Pinpoint the cell where the given text exists, returning its (x, y) midpoint coordinate. 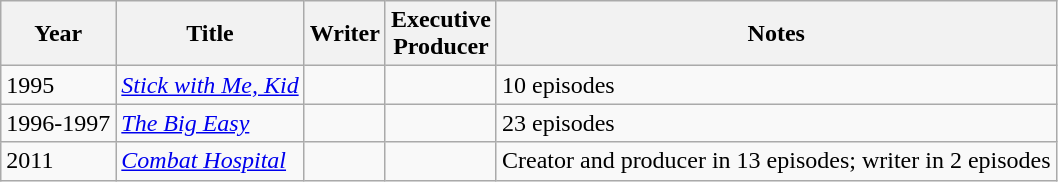
23 episodes (776, 123)
1995 (58, 85)
Notes (776, 34)
Stick with Me, Kid (210, 85)
10 episodes (776, 85)
2011 (58, 161)
Title (210, 34)
ExecutiveProducer (440, 34)
Year (58, 34)
The Big Easy (210, 123)
1996-1997 (58, 123)
Creator and producer in 13 episodes; writer in 2 episodes (776, 161)
Combat Hospital (210, 161)
Writer (344, 34)
